Return [X, Y] of the center of cell containing provided text 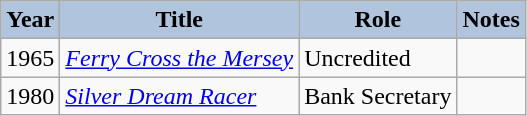
Title [180, 20]
Ferry Cross the Mersey [180, 58]
Year [30, 20]
Notes [491, 20]
Role [378, 20]
1965 [30, 58]
Bank Secretary [378, 96]
1980 [30, 96]
Silver Dream Racer [180, 96]
Uncredited [378, 58]
